Locate the cell with the specified text and output its [x, y] center coordinate. 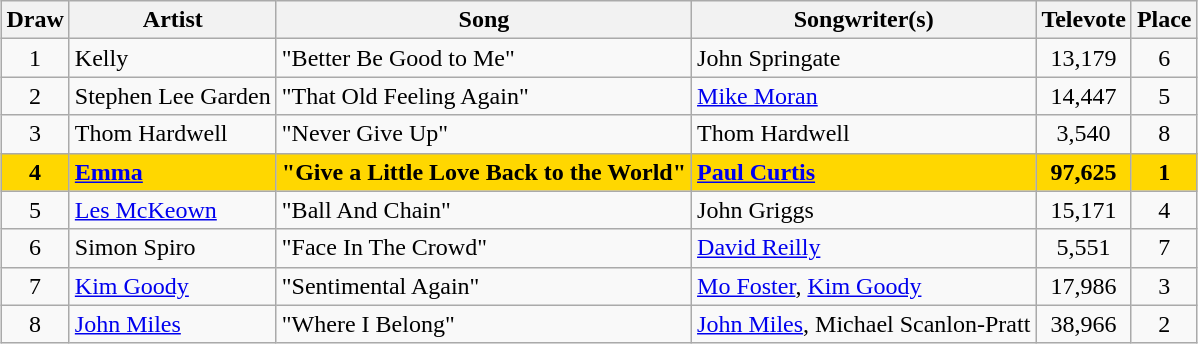
David Reilly [864, 248]
Kim Goody [172, 286]
John Miles, Michael Scanlon-Pratt [864, 324]
Paul Curtis [864, 172]
Televote [1084, 20]
John Griggs [864, 210]
Emma [172, 172]
3,540 [1084, 134]
17,986 [1084, 286]
"Ball And Chain" [484, 210]
Kelly [172, 58]
"Where I Belong" [484, 324]
"Sentimental Again" [484, 286]
13,179 [1084, 58]
John Miles [172, 324]
Songwriter(s) [864, 20]
Draw [35, 20]
Simon Spiro [172, 248]
"Better Be Good to Me" [484, 58]
14,447 [1084, 96]
"Give a Little Love Back to the World" [484, 172]
Song [484, 20]
Mike Moran [864, 96]
Place [1164, 20]
Stephen Lee Garden [172, 96]
"That Old Feeling Again" [484, 96]
Mo Foster, Kim Goody [864, 286]
John Springate [864, 58]
15,171 [1084, 210]
Les McKeown [172, 210]
97,625 [1084, 172]
38,966 [1084, 324]
"Face In The Crowd" [484, 248]
5,551 [1084, 248]
"Never Give Up" [484, 134]
Artist [172, 20]
